Find where the given text appears and provide that cell's center as [x, y] coordinate. 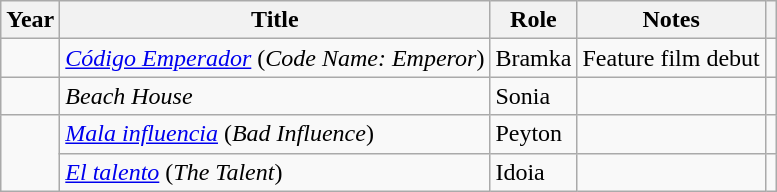
Feature film debut [671, 58]
Bramka [534, 58]
Idoia [534, 172]
Código Emperador (Code Name: Emperor) [275, 58]
Year [30, 20]
Peyton [534, 134]
Sonia [534, 96]
Role [534, 20]
Notes [671, 20]
Title [275, 20]
El talento (The Talent) [275, 172]
Mala influencia (Bad Influence) [275, 134]
Beach House [275, 96]
